Pinpoint the cell where the given text exists, returning its [x, y] midpoint coordinate. 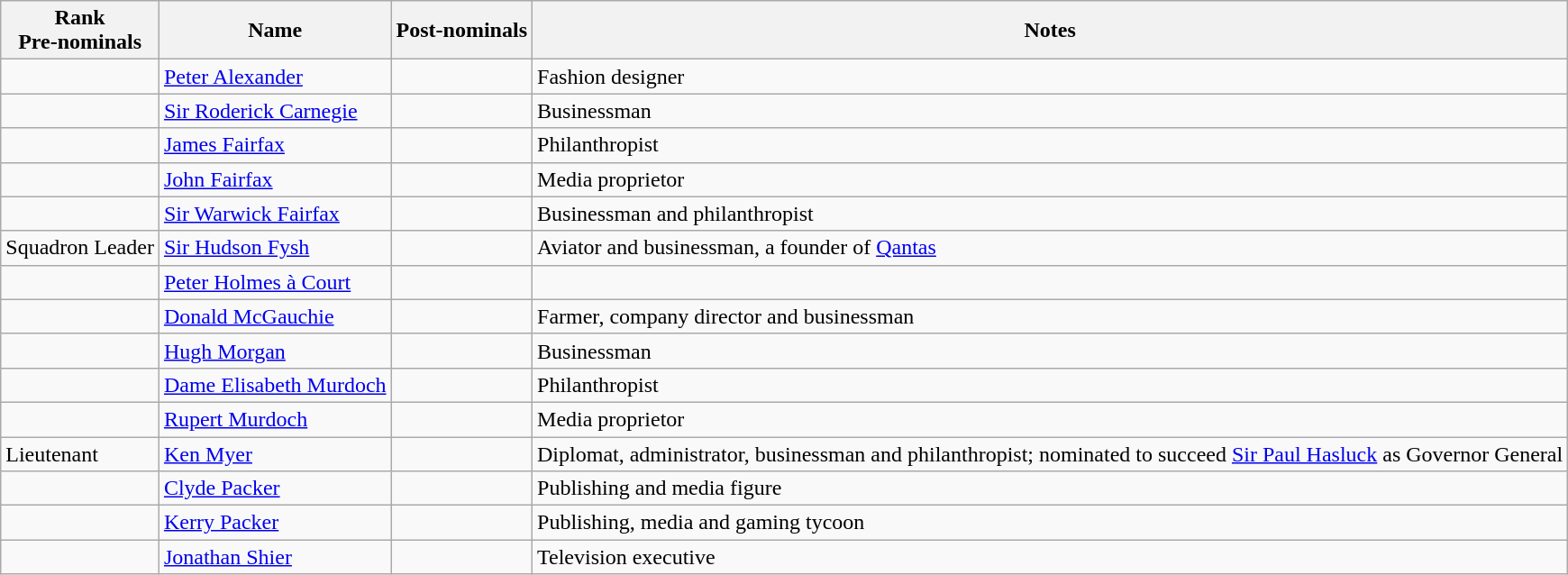
Sir Hudson Fysh [275, 248]
Lieutenant [80, 453]
Rupert Murdoch [275, 419]
Diplomat, administrator, businessman and philanthropist; nominated to succeed Sir Paul Hasluck as Governor General [1051, 453]
Farmer, company director and businessman [1051, 316]
Sir Warwick Fairfax [275, 214]
Ken Myer [275, 453]
RankPre-nominals [80, 31]
Post-nominals [461, 31]
Businessman and philanthropist [1051, 214]
Dame Elisabeth Murdoch [275, 385]
Television executive [1051, 557]
Publishing, media and gaming tycoon [1051, 523]
Hugh Morgan [275, 351]
Aviator and businessman, a founder of Qantas [1051, 248]
Fashion designer [1051, 77]
Peter Alexander [275, 77]
Name [275, 31]
Kerry Packer [275, 523]
Sir Roderick Carnegie [275, 111]
John Fairfax [275, 179]
Clyde Packer [275, 488]
Jonathan Shier [275, 557]
Squadron Leader [80, 248]
James Fairfax [275, 145]
Publishing and media figure [1051, 488]
Peter Holmes à Court [275, 282]
Donald McGauchie [275, 316]
Notes [1051, 31]
